Find where the given text appears and provide that cell's center as [x, y] coordinate. 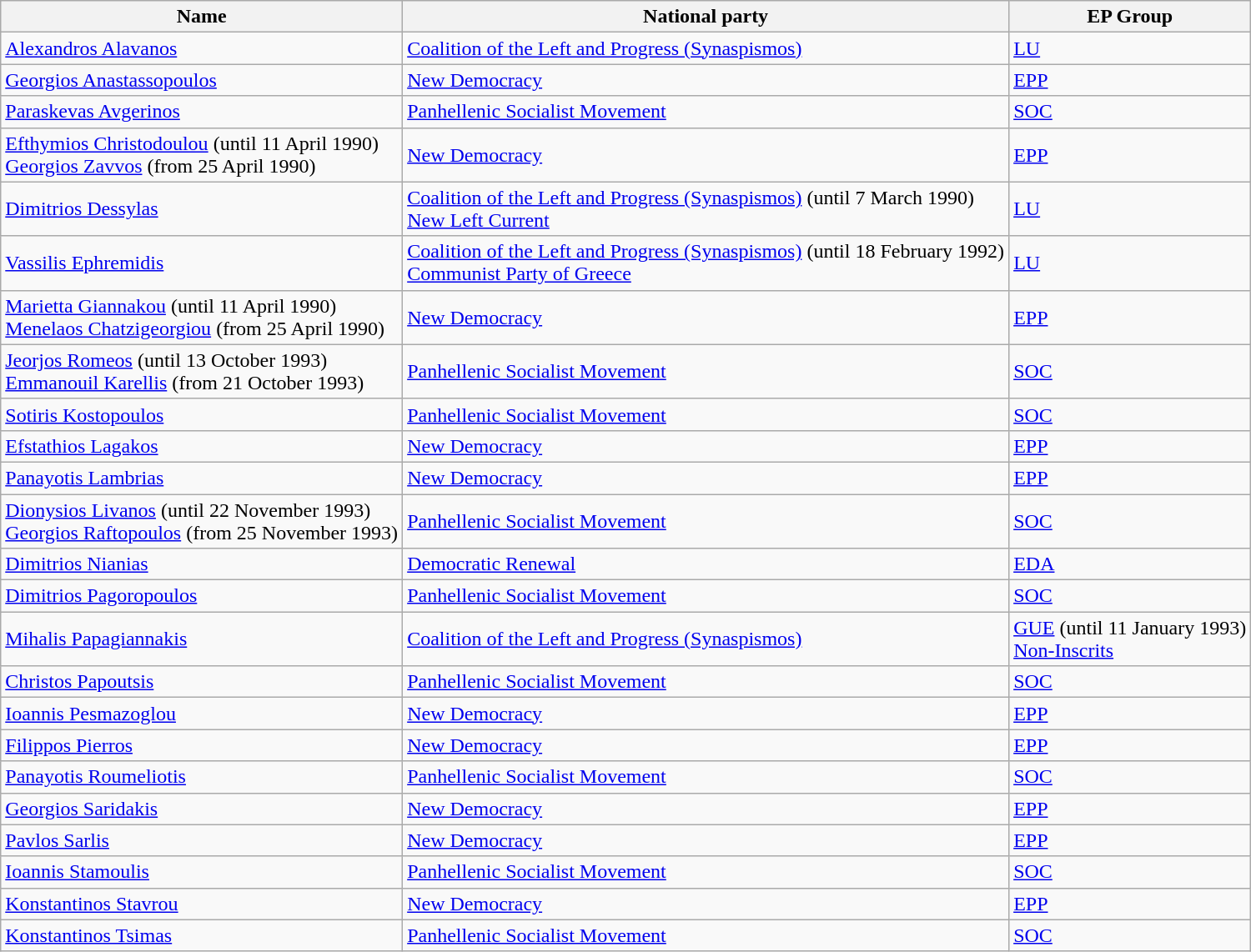
EP Group [1130, 17]
Christos Papoutsis [202, 682]
Dimitrios Pagoropoulos [202, 596]
Dimitrios Nianias [202, 564]
Democratic Renewal [706, 564]
Coalition of the Left and Progress (Synaspismos) (until 18 February 1992) Communist Party of Greece [706, 263]
Panayotis Lambrias [202, 478]
Sotiris Kostopoulos [202, 414]
Coalition of the Left and Progress (Synaspismos) (until 7 March 1990) New Left Current [706, 208]
Mihalis Papagiannakis [202, 639]
Jeorjos Romeos (until 13 October 1993)Emmanouil Karellis (from 21 October 1993) [202, 372]
Vassilis Ephremidis [202, 263]
Georgios Anastassopoulos [202, 80]
GUE (until 11 January 1993) Non-Inscrits [1130, 639]
Georgios Saridakis [202, 809]
Dionysios Livanos (until 22 November 1993)Georgios Raftopoulos (from 25 November 1993) [202, 520]
EDA [1130, 564]
Efthymios Christodoulou (until 11 April 1990)Georgios Zavvos (from 25 April 1990) [202, 155]
Marietta Giannakou (until 11 April 1990)Menelaos Chatzigeorgiou (from 25 April 1990) [202, 317]
Ioannis Stamoulis [202, 872]
Konstantinos Stavrou [202, 904]
Efstathios Lagakos [202, 446]
National party [706, 17]
Ioannis Pesmazoglou [202, 714]
Pavlos Sarlis [202, 840]
Name [202, 17]
Panayotis Roumeliotis [202, 777]
Filippos Pierros [202, 745]
Alexandros Alavanos [202, 48]
Konstantinos Tsimas [202, 935]
Paraskevas Avgerinos [202, 112]
Dimitrios Dessylas [202, 208]
